Find where the given text appears and provide that cell's center as (x, y) coordinate. 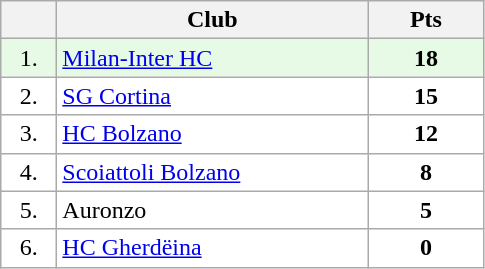
HC Gherdëina (212, 248)
12 (426, 134)
4. (29, 172)
0 (426, 248)
HC Bolzano (212, 134)
2. (29, 96)
5 (426, 210)
Milan-Inter HC (212, 58)
15 (426, 96)
Club (212, 20)
3. (29, 134)
Auronzo (212, 210)
SG Cortina (212, 96)
5. (29, 210)
18 (426, 58)
1. (29, 58)
Scoiattoli Bolzano (212, 172)
8 (426, 172)
Pts (426, 20)
6. (29, 248)
